Search for the cell housing the specified text and yield its (X, Y) center coordinate. 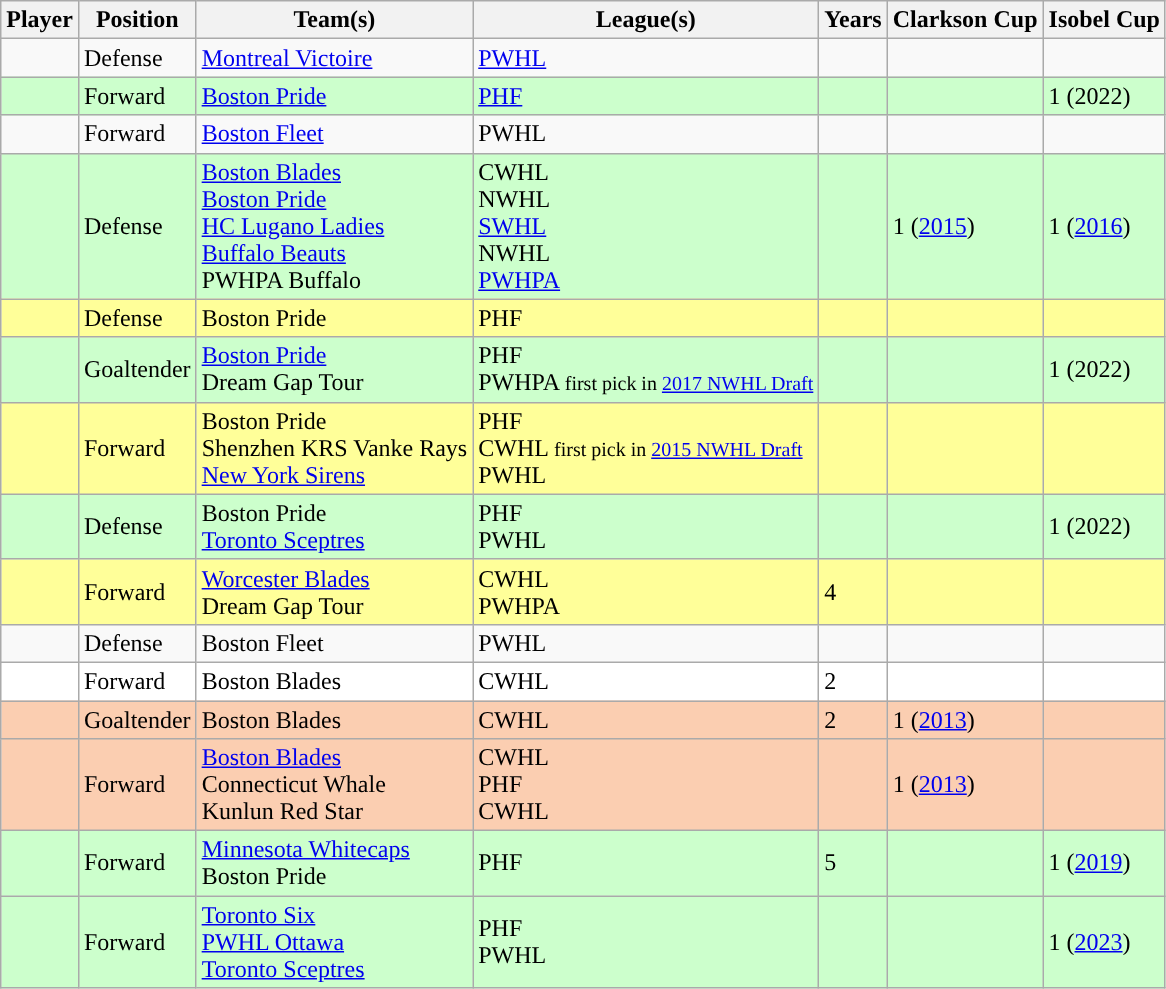
Player (40, 20)
League(s) (646, 20)
Boston BladesBoston PrideHC Lugano LadiesBuffalo BeautsPWHPA Buffalo (334, 226)
Worcester BladesDream Gap Tour (334, 592)
Minnesota WhitecapsBoston Pride (334, 864)
Boston PrideDream Gap Tour (334, 370)
CWHLNWHLSWHLNWHLPWHPA (646, 226)
5 (853, 864)
CWHLPHFCWHL (646, 785)
1 (2019) (1104, 864)
1 (2016) (1104, 226)
4 (853, 592)
Toronto SixPWHL OttawaToronto Sceptres (334, 942)
Years (853, 20)
PHFPWHPA first pick in 2017 NWHL Draft (646, 370)
Clarkson Cup (965, 20)
Team(s) (334, 20)
PHFCWHL first pick in 2015 NWHL DraftPWHL (646, 448)
Montreal Victoire (334, 58)
Boston PrideShenzhen KRS Vanke RaysNew York Sirens (334, 448)
CWHLPWHPA (646, 592)
Boston BladesConnecticut WhaleKunlun Red Star (334, 785)
1 (2023) (1104, 942)
1 (2015) (965, 226)
Position (137, 20)
Boston PrideToronto Sceptres (334, 526)
Isobel Cup (1104, 20)
